Locate the cell with the specified text and output its [x, y] center coordinate. 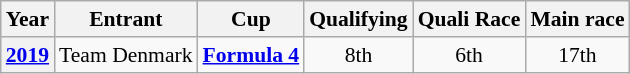
Cup [252, 19]
Formula 4 [252, 55]
Team Denmark [126, 55]
Main race [577, 19]
Year [28, 19]
Quali Race [470, 19]
6th [470, 55]
Entrant [126, 19]
17th [577, 55]
8th [358, 55]
Qualifying [358, 19]
2019 [28, 55]
